Capture the cell that displays the provided text and extract its [X, Y] central coordinate. 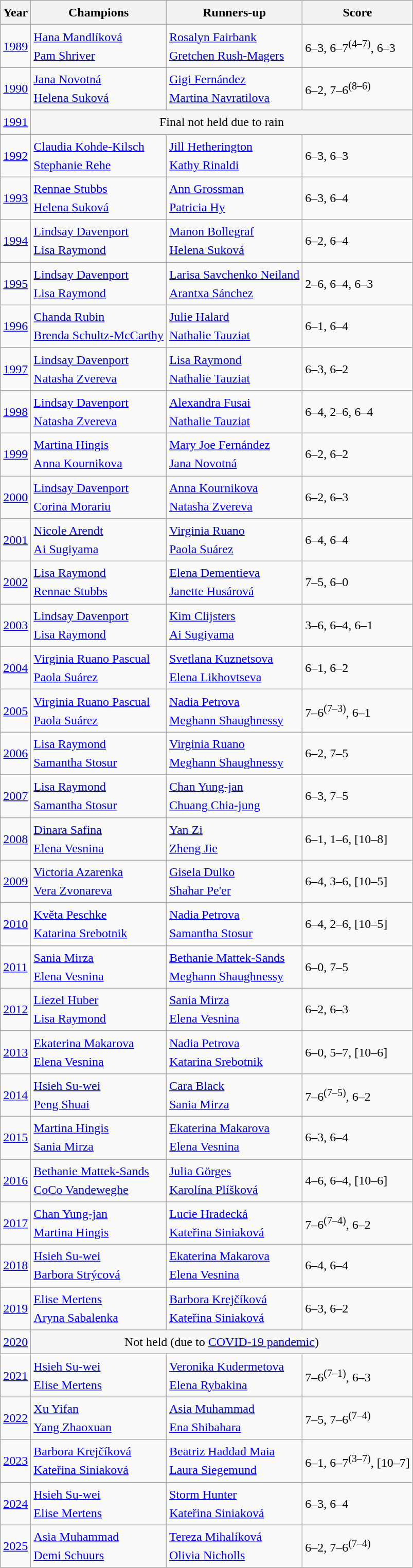
4–6, 6–4, [10–6] [357, 1180]
7–6(7–1), 6–3 [357, 1376]
7–5, 7–6(7–4) [357, 1418]
Manon Bollegraf Helena Suková [234, 241]
Xu Yifan Yang Zhaoxuan [99, 1418]
Tereza Mihalíková Olivia Nicholls [234, 1546]
Nadia Petrova Meghann Shaughnessy [234, 710]
2020 [15, 1342]
Lisa Raymond Nathalie Tauziat [234, 369]
Alexandra Fusai Nathalie Tauziat [234, 411]
6–2, 6–4 [357, 241]
6–4, 2–6, 6–4 [357, 411]
Julie Halard Nathalie Tauziat [234, 326]
1999 [15, 454]
2005 [15, 710]
Year [15, 12]
2003 [15, 625]
2004 [15, 668]
Rennae Stubbs Helena Suková [99, 198]
2011 [15, 967]
6–2, 7–5 [357, 754]
1990 [15, 88]
Storm Hunter Kateřina Siniaková [234, 1503]
Veronika Kudermetova Elena Rybakina [234, 1376]
Ann Grossman Patricia Hy [234, 198]
6–1, 6–4 [357, 326]
Cara Black Sania Mirza [234, 1095]
Runners-up [234, 12]
Rosalyn Fairbank Gretchen Rush-Magers [234, 46]
2007 [15, 796]
Květa Peschke Katarina Srebotnik [99, 924]
Asia Muhammad Demi Schuurs [99, 1546]
6–0, 5–7, [10–6] [357, 1052]
1994 [15, 241]
Elise Mertens Aryna Sabalenka [99, 1309]
Score [357, 12]
Elena Dementieva Janette Husárová [234, 583]
7–5, 6–0 [357, 583]
2006 [15, 754]
1995 [15, 284]
7–6(7–4), 6–2 [357, 1224]
Bethanie Mattek-Sands CoCo Vandeweghe [99, 1180]
2002 [15, 583]
1997 [15, 369]
2019 [15, 1309]
2022 [15, 1418]
Jill Hetherington Kathy Rinaldi [234, 155]
6–1, 6–7(3–7), [10–7] [357, 1461]
Claudia Kohde-Kilsch Stephanie Rehe [99, 155]
Kim Clijsters Ai Sugiyama [234, 625]
2000 [15, 498]
2008 [15, 839]
6–1, 1–6, [10–8] [357, 839]
Dinara Safina Elena Vesnina [99, 839]
2014 [15, 1095]
6–4, 3–6, [10–5] [357, 881]
2001 [15, 540]
Not held (due to COVID-19 pandemic) [222, 1342]
Anna Kournikova Natasha Zvereva [234, 498]
6–2, 7–6(8–6) [357, 88]
Virginia Ruano Paola Suárez [234, 540]
6–0, 7–5 [357, 967]
2024 [15, 1503]
2025 [15, 1546]
2–6, 6–4, 6–3 [357, 284]
6–3, 6–3 [357, 155]
7–6(7–5), 6–2 [357, 1095]
Julia Görges Karolína Plíšková [234, 1180]
Mary Joe Fernández Jana Novotná [234, 454]
2015 [15, 1137]
1992 [15, 155]
6–3, 6–7(4–7), 6–3 [357, 46]
Virginia Ruano Meghann Shaughnessy [234, 754]
2009 [15, 881]
2021 [15, 1376]
2018 [15, 1266]
6–4, 2–6, [10–5] [357, 924]
Victoria Azarenka Vera Zvonareva [99, 881]
2023 [15, 1461]
1993 [15, 198]
6–1, 6–2 [357, 668]
Lisa Raymond Rennae Stubbs [99, 583]
3–6, 6–4, 6–1 [357, 625]
Svetlana Kuznetsova Elena Likhovtseva [234, 668]
1989 [15, 46]
Hsieh Su-wei Barbora Strýcová [99, 1266]
Hana Mandlíková Pam Shriver [99, 46]
Chan Yung-jan Martina Hingis [99, 1224]
Hsieh Su-wei Peng Shuai [99, 1095]
Liezel Huber Lisa Raymond [99, 1010]
Jana Novotná Helena Suková [99, 88]
Nadia Petrova Katarina Srebotnik [234, 1052]
Gisela Dulko Shahar Pe'er [234, 881]
1998 [15, 411]
Beatriz Haddad Maia Laura Siegemund [234, 1461]
Martina Hingis Sania Mirza [99, 1137]
Bethanie Mattek-Sands Meghann Shaughnessy [234, 967]
Lindsay Davenport Corina Morariu [99, 498]
1991 [15, 122]
2013 [15, 1052]
Lucie Hradecká Kateřina Siniaková [234, 1224]
2010 [15, 924]
Nicole Arendt Ai Sugiyama [99, 540]
Chan Yung-jan Chuang Chia-jung [234, 796]
Chanda Rubin Brenda Schultz-McCarthy [99, 326]
Nadia Petrova Samantha Stosur [234, 924]
Champions [99, 12]
Larisa Savchenko Neiland Arantxa Sánchez [234, 284]
Martina Hingis Anna Kournikova [99, 454]
Yan Zi Zheng Jie [234, 839]
6–3, 7–5 [357, 796]
6–2, 7–6(7–4) [357, 1546]
6–2, 6–2 [357, 454]
2017 [15, 1224]
2016 [15, 1180]
Asia Muhammad Ena Shibahara [234, 1418]
Gigi Fernández Martina Navratilova [234, 88]
7–6(7–3), 6–1 [357, 710]
1996 [15, 326]
Final not held due to rain [222, 122]
2012 [15, 1010]
